Pinpoint the cell where the given text exists, returning its (x, y) midpoint coordinate. 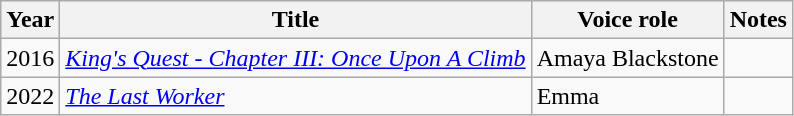
Title (296, 20)
Amaya Blackstone (628, 58)
Year (30, 20)
The Last Worker (296, 96)
2022 (30, 96)
2016 (30, 58)
Voice role (628, 20)
Emma (628, 96)
King's Quest - Chapter III: Once Upon A Climb (296, 58)
Notes (758, 20)
